Output the [X, Y] coordinate of the center of the cell containing the given text.  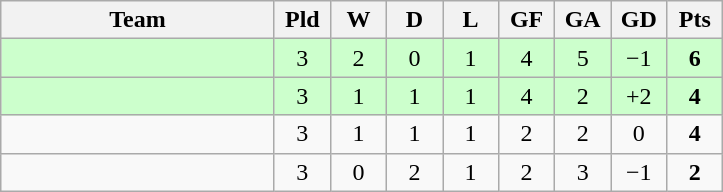
Pld [302, 20]
Pts [695, 20]
L [470, 20]
5 [583, 58]
W [358, 20]
GA [583, 20]
D [414, 20]
GD [639, 20]
Team [138, 20]
+2 [639, 96]
GF [527, 20]
6 [695, 58]
